Output the [x, y] coordinate of the center of the cell containing the given text.  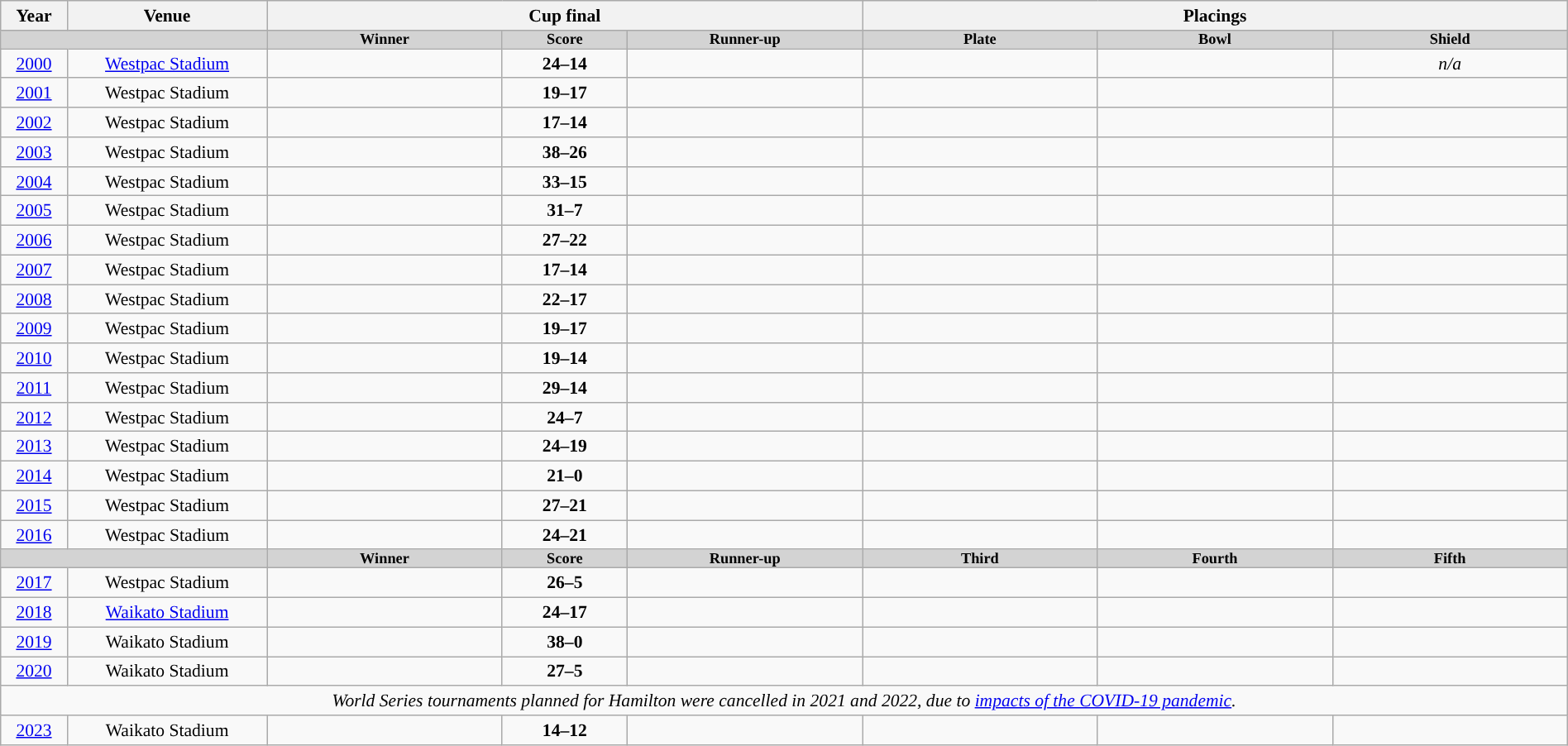
Shield [1450, 40]
n/a [1450, 64]
2010 [34, 358]
2004 [34, 182]
Bowl [1215, 40]
2011 [34, 388]
2023 [34, 730]
29–14 [565, 388]
24–17 [565, 613]
38–26 [565, 152]
2005 [34, 211]
Fourth [1215, 559]
2015 [34, 505]
World Series tournaments planned for Hamilton were cancelled in 2021 and 2022, due to impacts of the COVID-19 pandemic. [784, 701]
27–21 [565, 505]
Year [34, 16]
31–7 [565, 211]
21–0 [565, 476]
2000 [34, 64]
Cup final [565, 16]
2018 [34, 613]
2016 [34, 535]
27–5 [565, 672]
Plate [980, 40]
27–22 [565, 241]
Fifth [1450, 559]
2014 [34, 476]
2017 [34, 583]
2006 [34, 241]
2012 [34, 418]
2019 [34, 642]
Third [980, 559]
33–15 [565, 182]
2009 [34, 329]
14–12 [565, 730]
2008 [34, 299]
2002 [34, 122]
22–17 [565, 299]
19–14 [565, 358]
2007 [34, 270]
Placings [1215, 16]
2020 [34, 672]
38–0 [565, 642]
24–19 [565, 447]
2013 [34, 447]
2001 [34, 93]
Venue [167, 16]
24–21 [565, 535]
2003 [34, 152]
24–7 [565, 418]
24–14 [565, 64]
26–5 [565, 583]
